Pinpoint the cell where the given text exists, returning its (X, Y) midpoint coordinate. 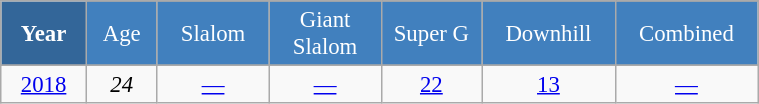
22 (432, 85)
Slalom (213, 34)
GiantSlalom (325, 34)
24 (122, 85)
Age (122, 34)
Downhill (549, 34)
Year (44, 34)
2018 (44, 85)
Super G (432, 34)
Combined (686, 34)
13 (549, 85)
